Find where the given text appears and provide that cell's center as (x, y) coordinate. 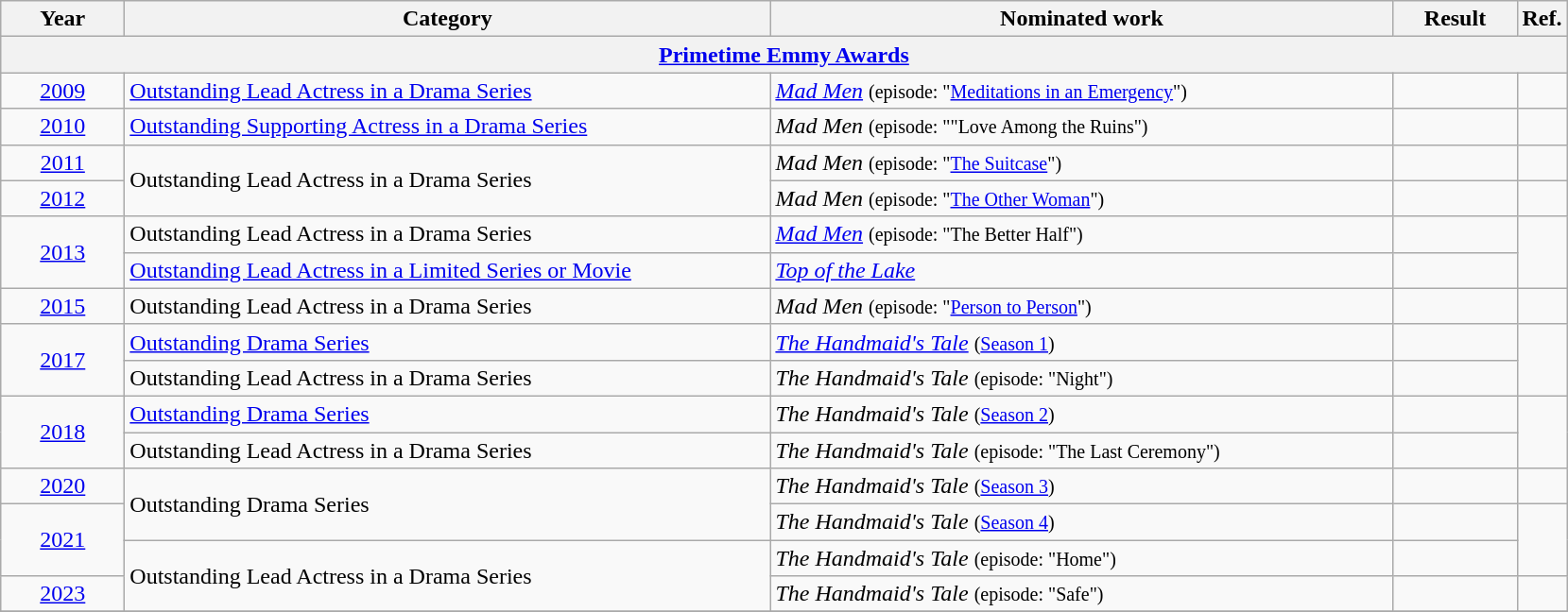
The Handmaid's Tale (episode: "Safe") (1081, 594)
The Handmaid's Tale (episode: "The Last Ceremony") (1081, 450)
Top of the Lake (1081, 270)
The Handmaid's Tale (Season 1) (1081, 342)
Year (62, 19)
2010 (62, 127)
2013 (62, 252)
2023 (62, 594)
Ref. (1542, 19)
2012 (62, 198)
2017 (62, 360)
Mad Men (episode: "The Suitcase") (1081, 162)
Category (448, 19)
The Handmaid's Tale (Season 3) (1081, 486)
2021 (62, 540)
Mad Men (episode: "The Other Woman") (1081, 198)
The Handmaid's Tale (Season 2) (1081, 414)
2018 (62, 432)
Mad Men (episode: "The Better Half") (1081, 234)
2015 (62, 306)
Mad Men (episode: ""Love Among the Ruins") (1081, 127)
Primetime Emmy Awards (784, 55)
The Handmaid's Tale (Season 4) (1081, 522)
2011 (62, 162)
The Handmaid's Tale (episode: "Night") (1081, 378)
Outstanding Lead Actress in a Limited Series or Movie (448, 270)
Mad Men (episode: "Meditations in an Emergency") (1081, 91)
Outstanding Supporting Actress in a Drama Series (448, 127)
2009 (62, 91)
2020 (62, 486)
Mad Men (episode: "Person to Person") (1081, 306)
Result (1456, 19)
The Handmaid's Tale (episode: "Home") (1081, 558)
Nominated work (1081, 19)
